Search for the cell housing the specified text and yield its (X, Y) center coordinate. 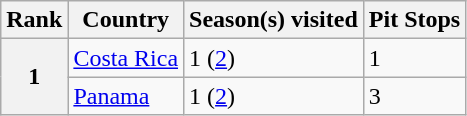
Panama (126, 96)
Country (126, 20)
Pit Stops (414, 20)
Season(s) visited (274, 20)
3 (414, 96)
Costa Rica (126, 58)
Rank (34, 20)
